For the text-containing cell, return its midpoint in (X, Y) coordinate format. 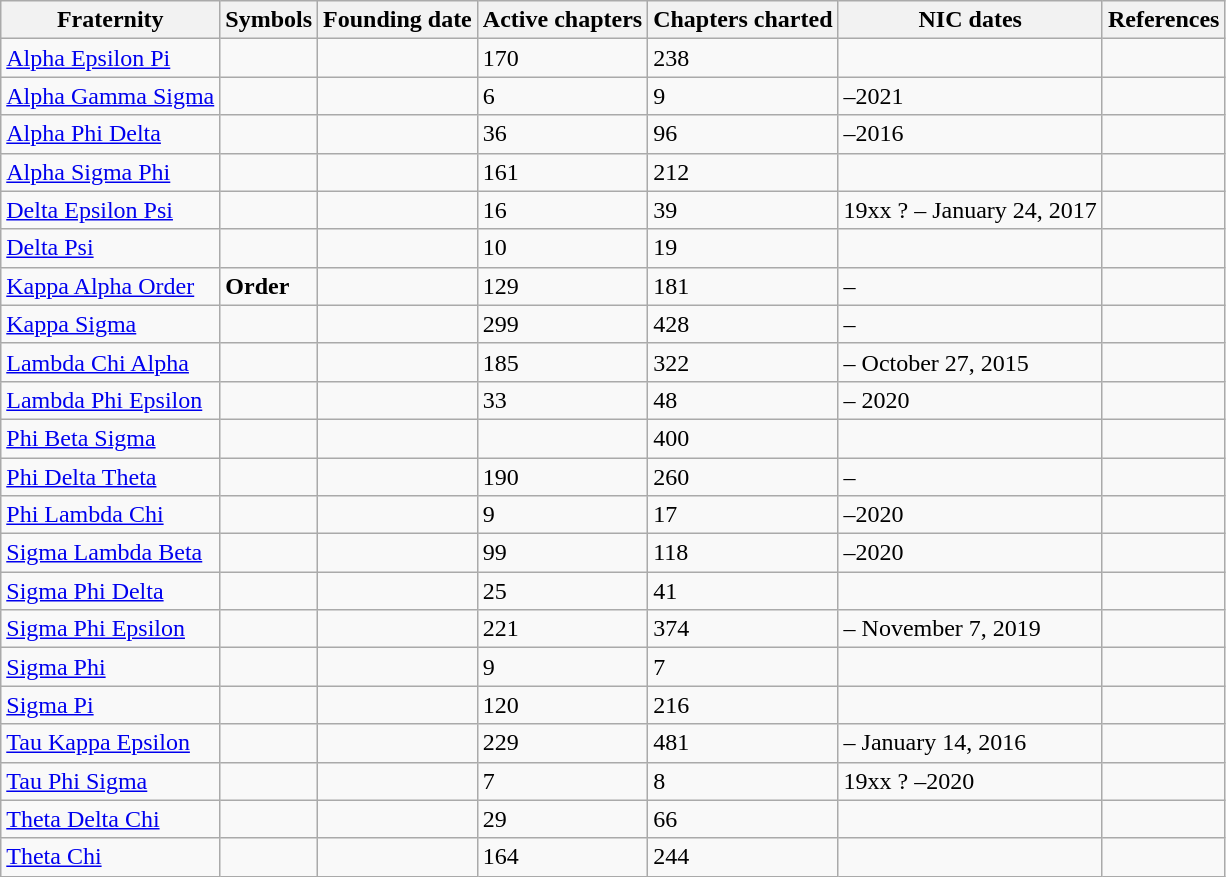
48 (743, 400)
164 (562, 857)
–2021 (970, 96)
428 (743, 324)
Tau Kappa Epsilon (110, 743)
29 (562, 819)
216 (743, 705)
Founding date (398, 20)
120 (562, 705)
238 (743, 58)
190 (562, 477)
NIC dates (970, 20)
– January 14, 2016 (970, 743)
41 (743, 591)
Theta Chi (110, 857)
66 (743, 819)
99 (562, 553)
Alpha Gamma Sigma (110, 96)
221 (562, 629)
400 (743, 438)
299 (562, 324)
260 (743, 477)
Alpha Epsilon Pi (110, 58)
170 (562, 58)
Kappa Sigma (110, 324)
Delta Epsilon Psi (110, 210)
Sigma Phi Epsilon (110, 629)
Theta Delta Chi (110, 819)
185 (562, 362)
Fraternity (110, 20)
Chapters charted (743, 20)
129 (562, 286)
36 (562, 134)
Delta Psi (110, 248)
Tau Phi Sigma (110, 781)
Alpha Sigma Phi (110, 172)
96 (743, 134)
118 (743, 553)
39 (743, 210)
Sigma Pi (110, 705)
6 (562, 96)
Active chapters (562, 20)
8 (743, 781)
229 (562, 743)
244 (743, 857)
– October 27, 2015 (970, 362)
374 (743, 629)
Sigma Phi Delta (110, 591)
322 (743, 362)
Lambda Chi Alpha (110, 362)
Sigma Phi (110, 667)
25 (562, 591)
19xx ? –2020 (970, 781)
Lambda Phi Epsilon (110, 400)
References (1164, 20)
Phi Delta Theta (110, 477)
Alpha Phi Delta (110, 134)
–2016 (970, 134)
16 (562, 210)
481 (743, 743)
– November 7, 2019 (970, 629)
19 (743, 248)
10 (562, 248)
181 (743, 286)
17 (743, 515)
– 2020 (970, 400)
Order (269, 286)
212 (743, 172)
19xx ? – January 24, 2017 (970, 210)
Kappa Alpha Order (110, 286)
Phi Beta Sigma (110, 438)
Sigma Lambda Beta (110, 553)
33 (562, 400)
Symbols (269, 20)
161 (562, 172)
Phi Lambda Chi (110, 515)
